Determine the (X, Y) coordinate at the center of the cell enclosing the given text.  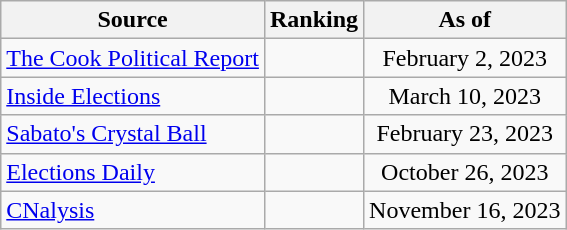
October 26, 2023 (465, 172)
As of (465, 20)
February 23, 2023 (465, 134)
Source (133, 20)
Inside Elections (133, 96)
Elections Daily (133, 172)
The Cook Political Report (133, 58)
March 10, 2023 (465, 96)
Ranking (314, 20)
November 16, 2023 (465, 210)
Sabato's Crystal Ball (133, 134)
CNalysis (133, 210)
February 2, 2023 (465, 58)
